Pinpoint the cell where the given text exists, returning its (x, y) midpoint coordinate. 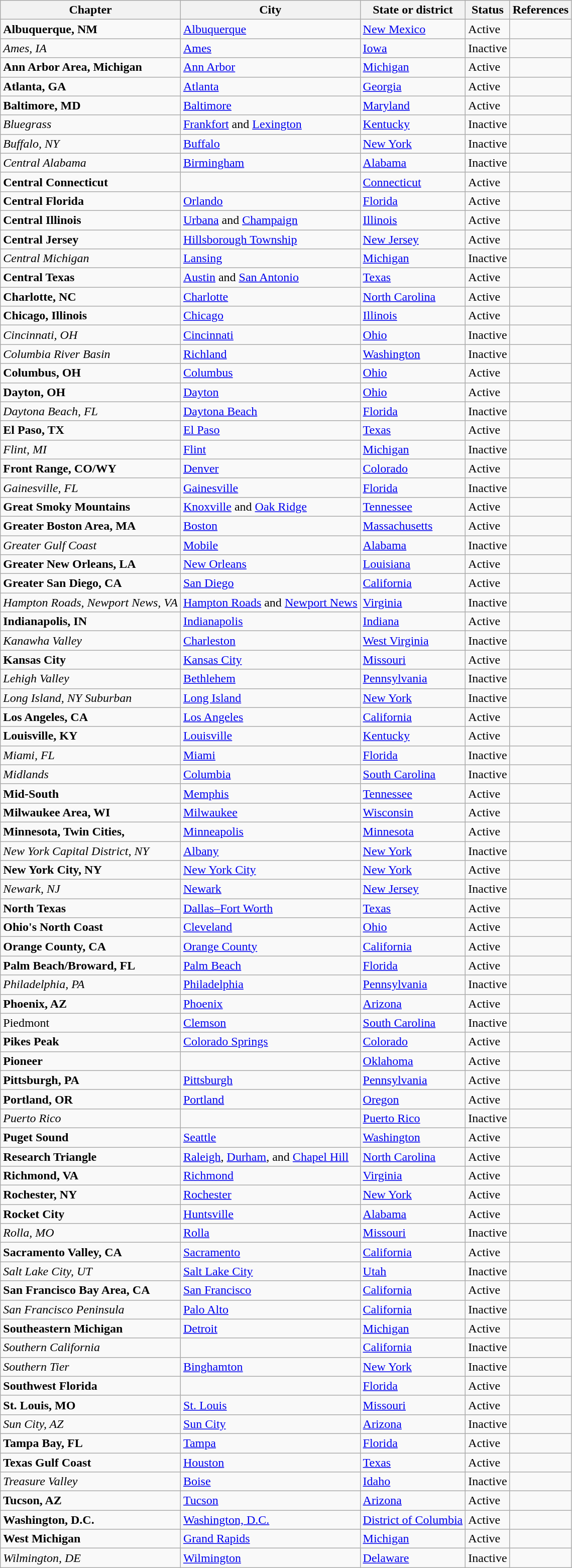
St. Louis, MO (90, 1405)
Palo Alto (270, 1309)
Dayton (270, 392)
Tucson, AZ (90, 1501)
Wilmington (270, 1558)
Miami, FL (90, 755)
City (270, 10)
Buffalo, NY (90, 144)
San Francisco Peninsula (90, 1309)
Atlanta (270, 86)
Greater San Diego, CA (90, 583)
Research Triangle (90, 1156)
New York City (270, 870)
Oregon (413, 1099)
Atlanta, GA (90, 86)
Austin and San Antonio (270, 278)
Chicago (270, 316)
Orlando (270, 201)
Gainesville (270, 488)
Louisiana (413, 564)
San Diego (270, 583)
Wisconsin (413, 812)
Sacramento (270, 1252)
Maryland (413, 105)
Orange County, CA (90, 946)
Central Florida (90, 201)
San Francisco (270, 1290)
Cincinnati (270, 335)
Rochester (270, 1195)
Sun City, AZ (90, 1424)
Chapter (90, 10)
Central Illinois (90, 220)
Daytona Beach (270, 411)
Detroit (270, 1329)
Newark, NJ (90, 889)
Connecticut (413, 182)
Milwaukee Area, WI (90, 812)
Piedmont (90, 1023)
Columbus, OH (90, 373)
State or district (413, 10)
Lehigh Valley (90, 679)
Pittsburgh (270, 1080)
Utah (413, 1271)
Columbia River Basin (90, 354)
References (540, 10)
Georgia (413, 86)
El Paso (270, 430)
Los Angeles (270, 717)
Minneapolis (270, 831)
Hampton Roads, Newport News, VA (90, 602)
Bethlehem (270, 679)
Memphis (270, 793)
Rocket City (90, 1214)
Baltimore, MD (90, 105)
Grand Rapids (270, 1539)
Ames (270, 48)
Southwest Florida (90, 1386)
Indiana (413, 622)
Salt Lake City (270, 1271)
Columbia (270, 774)
New Mexico (413, 29)
Flint, MI (90, 449)
Lansing (270, 259)
West Michigan (90, 1539)
Kanawha Valley (90, 641)
Louisville (270, 736)
Dayton, OH (90, 392)
Phoenix, AZ (90, 1004)
Minnesota, Twin Cities, (90, 831)
Charleston (270, 641)
Pioneer (90, 1061)
Tampa Bay, FL (90, 1443)
Massachusetts (413, 526)
Clemson (270, 1023)
Long Island, NY Suburban (90, 698)
Midlands (90, 774)
Minnesota (413, 831)
Southern California (90, 1348)
Palm Beach/Broward, FL (90, 966)
Oklahoma (413, 1061)
Rolla (270, 1233)
Tucson (270, 1501)
Orange County (270, 946)
Salt Lake City, UT (90, 1271)
Colorado Springs (270, 1042)
Status (488, 10)
Flint (270, 449)
Huntsville (270, 1214)
Raleigh, Durham, and Chapel Hill (270, 1156)
Long Island (270, 698)
Indianapolis (270, 622)
Cincinnati, OH (90, 335)
Richmond (270, 1176)
Dallas–Fort Worth (270, 908)
Houston (270, 1463)
Charlotte (270, 297)
Front Range, CO/WY (90, 468)
Boise (270, 1482)
District of Columbia (413, 1520)
Wilmington, DE (90, 1558)
Central Texas (90, 278)
Greater Boston Area, MA (90, 526)
Denver (270, 468)
Bluegrass (90, 125)
New York City, NY (90, 870)
Boston (270, 526)
Mid-South (90, 793)
San Francisco Bay Area, CA (90, 1290)
Binghamton (270, 1367)
Columbus (270, 373)
Ann Arbor Area, Michigan (90, 67)
Central Michigan (90, 259)
Charlotte, NC (90, 297)
Albuquerque (270, 29)
Philadelphia, PA (90, 985)
Chicago, Illinois (90, 316)
Albany (270, 851)
Puget Sound (90, 1137)
Frankfort and Lexington (270, 125)
Portland, OR (90, 1099)
St. Louis (270, 1405)
Mobile (270, 545)
Southeastern Michigan (90, 1329)
Treasure Valley (90, 1482)
Palm Beach (270, 966)
New Orleans (270, 564)
Central Connecticut (90, 182)
Gainesville, FL (90, 488)
Phoenix (270, 1004)
Ohio's North Coast (90, 927)
Pittsburgh, PA (90, 1080)
Ann Arbor (270, 67)
Richland (270, 354)
Sacramento Valley, CA (90, 1252)
Rolla, MO (90, 1233)
Sun City (270, 1424)
Idaho (413, 1482)
Delaware (413, 1558)
Albuquerque, NM (90, 29)
Central Jersey (90, 239)
Iowa (413, 48)
Seattle (270, 1137)
North Texas (90, 908)
Greater Gulf Coast (90, 545)
El Paso, TX (90, 430)
Birmingham (270, 163)
Texas Gulf Coast (90, 1463)
Great Smoky Mountains (90, 507)
Urbana and Champaign (270, 220)
Hillsborough Township (270, 239)
Central Alabama (90, 163)
New York Capital District, NY (90, 851)
Baltimore (270, 105)
Tampa (270, 1443)
Ames, IA (90, 48)
Knoxville and Oak Ridge (270, 507)
Hampton Roads and Newport News (270, 602)
Miami (270, 755)
Southern Tier (90, 1367)
Los Angeles, CA (90, 717)
Indianapolis, IN (90, 622)
Louisville, KY (90, 736)
Newark (270, 889)
Buffalo (270, 144)
Cleveland (270, 927)
Richmond, VA (90, 1176)
Daytona Beach, FL (90, 411)
Portland (270, 1099)
Milwaukee (270, 812)
Greater New Orleans, LA (90, 564)
Philadelphia (270, 985)
West Virginia (413, 641)
Rochester, NY (90, 1195)
Pikes Peak (90, 1042)
